Scan for the cell matching the given text and deliver its [X, Y] coordinate at center. 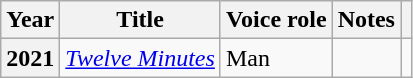
Twelve Minutes [140, 58]
Voice role [276, 20]
Man [276, 58]
Title [140, 20]
2021 [30, 58]
Year [30, 20]
Notes [366, 20]
